Return the [X, Y] coordinate for the center point of the cell that contains the specified text.  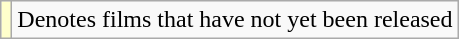
Denotes films that have not yet been released [235, 20]
